Detect which cell encompasses the target text, then output its [x, y] center coordinate. 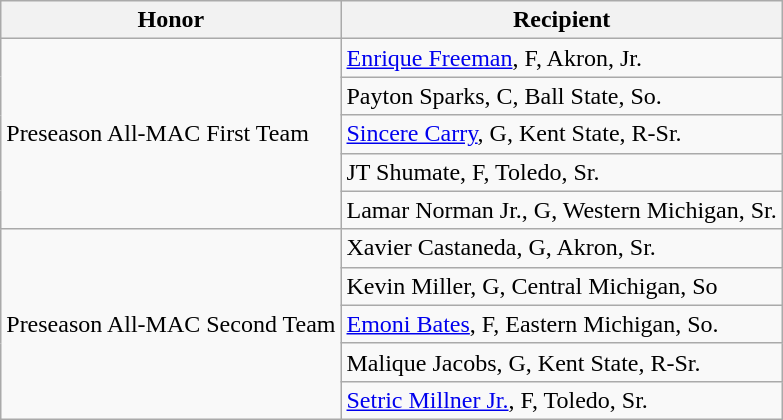
Xavier Castaneda, G, Akron, Sr. [562, 248]
Kevin Miller, G, Central Michigan, So [562, 286]
Enrique Freeman, F, Akron, Jr. [562, 58]
Honor [171, 20]
Setric Millner Jr., F, Toledo, Sr. [562, 400]
Preseason All-MAC First Team [171, 134]
Lamar Norman Jr., G, Western Michigan, Sr. [562, 210]
Preseason All-MAC Second Team [171, 324]
Malique Jacobs, G, Kent State, R-Sr. [562, 362]
Recipient [562, 20]
Payton Sparks, C, Ball State, So. [562, 96]
JT Shumate, F, Toledo, Sr. [562, 172]
Emoni Bates, F, Eastern Michigan, So. [562, 324]
Sincere Carry, G, Kent State, R-Sr. [562, 134]
